Return the [x, y] coordinate for the center point of the cell that contains the specified text.  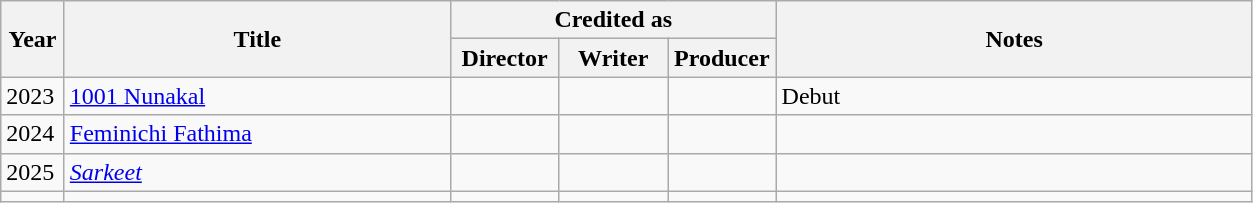
Debut [1014, 96]
Sarkeet [257, 172]
Notes [1014, 39]
2023 [33, 96]
1001 Nunakal [257, 96]
Feminichi Fathima [257, 134]
2024 [33, 134]
2025 [33, 172]
Producer [722, 58]
Year [33, 39]
Director [504, 58]
Credited as [613, 20]
Title [257, 39]
Writer [614, 58]
